Return [x, y] of the center of cell containing provided text 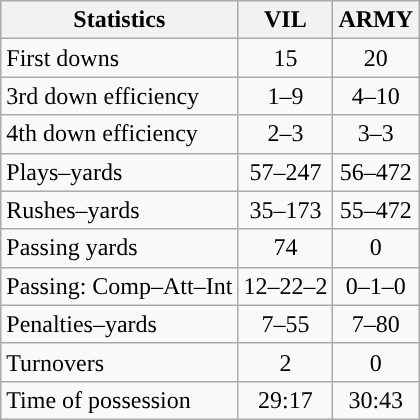
0–1–0 [376, 286]
Passing: Comp–Att–Int [120, 286]
Time of possession [120, 400]
First downs [120, 58]
2 [286, 362]
1–9 [286, 96]
4–10 [376, 96]
VIL [286, 20]
Rushes–yards [120, 210]
Passing yards [120, 248]
3–3 [376, 134]
Statistics [120, 20]
15 [286, 58]
ARMY [376, 20]
29:17 [286, 400]
57–247 [286, 172]
74 [286, 248]
2–3 [286, 134]
7–80 [376, 324]
55–472 [376, 210]
12–22–2 [286, 286]
Turnovers [120, 362]
30:43 [376, 400]
Penalties–yards [120, 324]
35–173 [286, 210]
4th down efficiency [120, 134]
7–55 [286, 324]
20 [376, 58]
56–472 [376, 172]
Plays–yards [120, 172]
3rd down efficiency [120, 96]
